Search for the cell housing the specified text and yield its [X, Y] center coordinate. 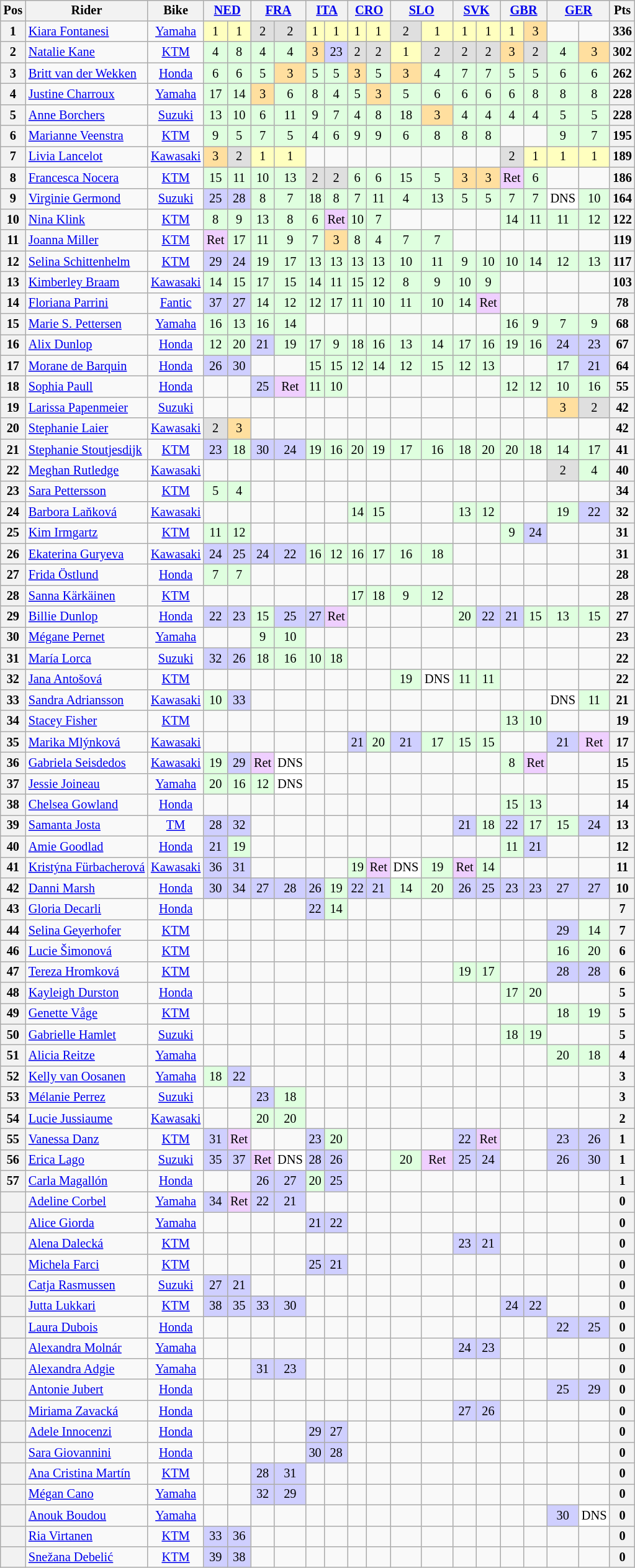
Amie Goodlad [87, 846]
Ana Cristina Martín [87, 1474]
Alicia Reitze [87, 1056]
Sara Giovannini [87, 1452]
Barbora Laňková [87, 512]
64 [622, 366]
Rider [87, 11]
164 [622, 199]
Kim Irmgartz [87, 533]
Anne Borchers [87, 115]
Sandra Adriansson [87, 700]
47 [13, 972]
49 [13, 1014]
78 [622, 303]
Samanta Josta [87, 826]
FRA [278, 11]
Gabrielle Hamlet [87, 1035]
Virginie Germond [87, 199]
Marika Mlýnková [87, 742]
186 [622, 178]
Pos [13, 11]
Stephanie Laier [87, 428]
Joanna Miller [87, 240]
Danni Marsh [87, 889]
Tereza Hromková [87, 972]
68 [622, 324]
67 [622, 345]
56 [13, 1160]
57 [13, 1181]
Carla Magallón [87, 1181]
Ria Virtanen [87, 1536]
117 [622, 261]
Alix Dunlop [87, 345]
Justine Charroux [87, 94]
Kayleigh Durston [87, 993]
Fantic [176, 303]
Adele Innocenzi [87, 1432]
Mégane Pernet [87, 638]
Frida Östlund [87, 575]
51 [13, 1056]
44 [13, 930]
Selina Schittenhelm [87, 261]
122 [622, 220]
Alexandra Molnár [87, 1348]
Morane de Barquin [87, 366]
43 [13, 909]
Sara Pettersson [87, 491]
Kelly van Oosanen [87, 1077]
103 [622, 283]
Floriana Parrini [87, 303]
Stephanie Stoutjesdijk [87, 450]
119 [622, 240]
Alexandra Adgie [87, 1369]
Catja Rasmussen [87, 1285]
Nina Klink [87, 220]
ITA [327, 11]
Kristýna Fürbacherová [87, 868]
Vanessa Danz [87, 1140]
Alena Dalecká [87, 1244]
Antonie Jubert [87, 1390]
Sanna Kärkäinen [87, 596]
GBR [524, 11]
Erica Lago [87, 1160]
CRO [369, 11]
Livia Lancelot [87, 157]
Snežana Debelić [87, 1557]
336 [622, 32]
Selina Geyerhofer [87, 930]
Jessie Joineau [87, 784]
Gabriela Seisdedos [87, 763]
SLO [422, 11]
Natalie Kane [87, 52]
Lucie Šimonová [87, 951]
Francesca Nocera [87, 178]
Miriama Zavacká [87, 1411]
195 [622, 136]
Ekaterina Guryeva [87, 554]
Jana Antošová [87, 679]
María Lorca [87, 658]
Alice Giorda [87, 1223]
Bike [176, 11]
Meghan Rutledge [87, 471]
Larissa Papenmeier [87, 408]
Jutta Lukkari [87, 1307]
Genette Våge [87, 1014]
52 [13, 1077]
Michela Farci [87, 1265]
46 [13, 951]
50 [13, 1035]
GER [579, 11]
Billie Dunlop [87, 617]
Kiara Fontanesi [87, 32]
Mégan Cano [87, 1495]
189 [622, 157]
TM [176, 826]
302 [622, 52]
Gloria Decarli [87, 909]
Mélanie Perrez [87, 1097]
Chelsea Gowland [87, 805]
SVK [477, 11]
Laura Dubois [87, 1327]
Stacey Fisher [87, 721]
Marie S. Pettersen [87, 324]
54 [13, 1118]
Pts [622, 11]
Kimberley Braam [87, 283]
Adeline Corbel [87, 1202]
Lucie Jussiaume [87, 1118]
Britt van der Wekken [87, 73]
53 [13, 1097]
48 [13, 993]
Sophia Paull [87, 387]
NED [227, 11]
Anouk Boudou [87, 1515]
Marianne Veenstra [87, 136]
262 [622, 73]
